Return the (x, y) coordinate for the center point of the cell that contains the specified text.  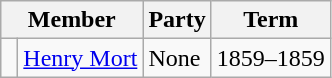
None (177, 58)
Party (177, 20)
Term (270, 20)
Member (72, 20)
Henry Mort (80, 58)
1859–1859 (270, 58)
